Capture the cell that displays the provided text and extract its (x, y) central coordinate. 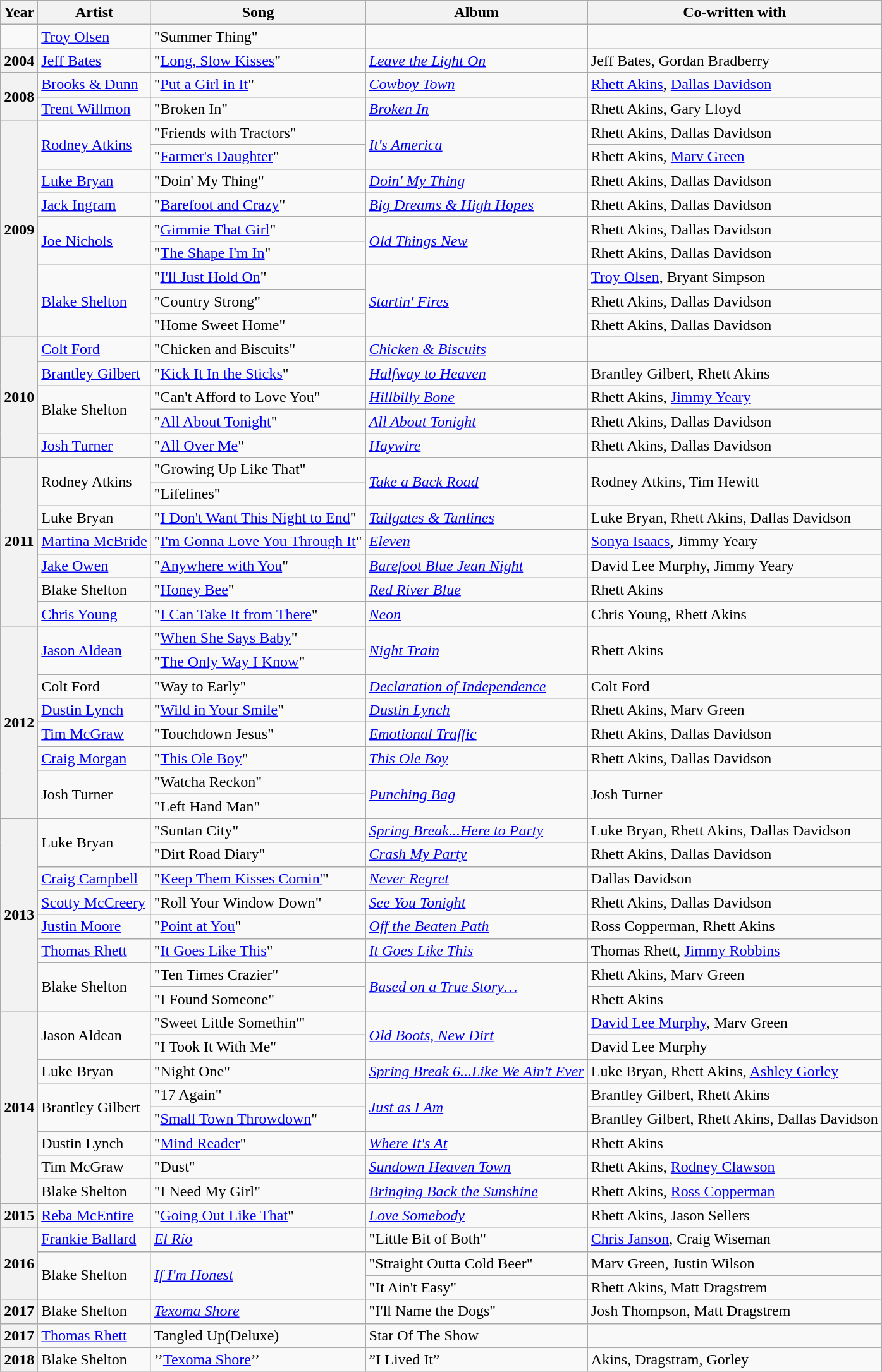
"Doin' My Thing" (258, 181)
Rhett Akins, Matt Dragstrem (735, 1287)
Haywire (477, 446)
"Night One" (258, 1071)
Off the Beaten Path (477, 926)
Neon (477, 614)
Chicken & Biscuits (477, 349)
"Country Strong" (258, 301)
Eleven (477, 542)
See You Tonight (477, 902)
"Growing Up Like That" (258, 470)
Rhett Akins, Gary Lloyd (735, 109)
"Straight Outta Cold Beer" (477, 1263)
Song (258, 13)
2012 (19, 722)
"Barefoot and Crazy" (258, 205)
"Keep Them Kisses Comin'" (258, 878)
"Mind Reader" (258, 1143)
Big Dreams & High Hopes (477, 205)
Trent Willmon (94, 109)
"The Shape I'm In" (258, 253)
"Little Bit of Both" (477, 1239)
Scotty McCreery (94, 902)
Marv Green, Justin Wilson (735, 1263)
This Ole Boy (477, 758)
If I'm Honest (258, 1275)
Craig Campbell (94, 878)
"Lifelines" (258, 494)
’’Texoma Shore’’ (258, 1359)
Jake Owen (94, 566)
"Sweet Little Somethin'" (258, 1023)
"Way to Early" (258, 686)
Troy Olsen (94, 37)
Album (477, 13)
Old Boots, New Dirt (477, 1035)
It's America (477, 145)
"Wild in Your Smile" (258, 710)
Chris Janson, Craig Wiseman (735, 1239)
"It Goes Like This" (258, 950)
Cowboy Town (477, 85)
"Put a Girl in It" (258, 85)
"Point at You" (258, 926)
Jeff Bates, Gordan Bradberry (735, 61)
Justin Moore (94, 926)
Sundown Heaven Town (477, 1167)
"Touchdown Jesus" (258, 734)
"Chicken and Biscuits" (258, 349)
"Watcha Reckon" (258, 782)
"This Ole Boy" (258, 758)
"It Ain't Easy" (477, 1287)
2013 (19, 914)
"All Over Me" (258, 446)
"I'll Just Hold On" (258, 277)
"Dust" (258, 1167)
"17 Again" (258, 1095)
David Lee Murphy (735, 1047)
Rodney Atkins, Tim Hewitt (735, 482)
Joe Nichols (94, 241)
"I'm Gonna Love You Through It" (258, 542)
Troy Olsen, Bryant Simpson (735, 277)
Love Somebody (477, 1215)
Akins, Dragstram, Gorley (735, 1359)
Chris Young (94, 614)
"When She Says Baby" (258, 638)
Startin' Fires (477, 301)
Declaration of Independence (477, 686)
Star Of The Show (477, 1335)
Leave the Light On (477, 61)
Chris Young, Rhett Akins (735, 614)
Tailgates & Tanlines (477, 518)
Luke Bryan, Rhett Akins, Ashley Gorley (735, 1071)
Brooks & Dunn (94, 85)
Never Regret (477, 878)
Co-written with (735, 13)
Jeff Bates (94, 61)
"Can't Afford to Love You" (258, 398)
Based on a True Story… (477, 987)
Year (19, 13)
Take a Back Road (477, 482)
"Gimmie That Girl" (258, 229)
"Honey Bee" (258, 590)
El Río (258, 1239)
"I Need My Girl" (258, 1191)
Bringing Back the Sunshine (477, 1191)
"Summer Thing" (258, 37)
Josh Thompson, Matt Dragstrem (735, 1311)
Thomas Rhett, Jimmy Robbins (735, 950)
Red River Blue (477, 590)
Jack Ingram (94, 205)
Rhett Akins, Jimmy Yeary (735, 398)
Texoma Shore (258, 1311)
2004 (19, 61)
2018 (19, 1359)
"Friends with Tractors" (258, 133)
All About Tonight (477, 422)
"Kick It In the Sticks" (258, 373)
"I Took It With Me" (258, 1047)
Old Things New (477, 241)
Rhett Akins, Rodney Clawson (735, 1167)
David Lee Murphy, Jimmy Yeary (735, 566)
2010 (19, 398)
"Dirt Road Diary" (258, 854)
"The Only Way I Know" (258, 662)
2008 (19, 97)
"I Can Take It from There" (258, 614)
Sonya Isaacs, Jimmy Yeary (735, 542)
"Broken In" (258, 109)
Rhett Akins, Jason Sellers (735, 1215)
Doin' My Thing (477, 181)
Crash My Party (477, 854)
"Long, Slow Kisses" (258, 61)
Reba McEntire (94, 1215)
"Left Hand Man" (258, 806)
Martina McBride (94, 542)
2011 (19, 542)
Broken In (477, 109)
Craig Morgan (94, 758)
Artist (94, 13)
Brantley Gilbert, Rhett Akins, Dallas Davidson (735, 1119)
David Lee Murphy, Marv Green (735, 1023)
Spring Break...Here to Party (477, 830)
Night Train (477, 650)
Spring Break 6...Like We Ain't Ever (477, 1071)
2009 (19, 229)
"Farmer's Daughter" (258, 157)
"I Don't Want This Night to End" (258, 518)
"All About Tonight" (258, 422)
"Suntan City" (258, 830)
Ross Copperman, Rhett Akins (735, 926)
Frankie Ballard (94, 1239)
Emotional Traffic (477, 734)
"Small Town Throwdown" (258, 1119)
"Anywhere with You" (258, 566)
"I Found Someone" (258, 999)
Where It's At (477, 1143)
Punching Bag (477, 794)
2014 (19, 1107)
"Ten Times Crazier" (258, 974)
"I'll Name the Dogs" (477, 1311)
"Going Out Like That" (258, 1215)
”I Lived It” (477, 1359)
Tangled Up(Deluxe) (258, 1335)
Dallas Davidson (735, 878)
Hillbilly Bone (477, 398)
Rhett Akins, Ross Copperman (735, 1191)
Just as I Am (477, 1107)
Halfway to Heaven (477, 373)
"Home Sweet Home" (258, 325)
2016 (19, 1263)
"Roll Your Window Down" (258, 902)
It Goes Like This (477, 950)
Barefoot Blue Jean Night (477, 566)
2015 (19, 1215)
